Capture the cell that displays the provided text and extract its [X, Y] central coordinate. 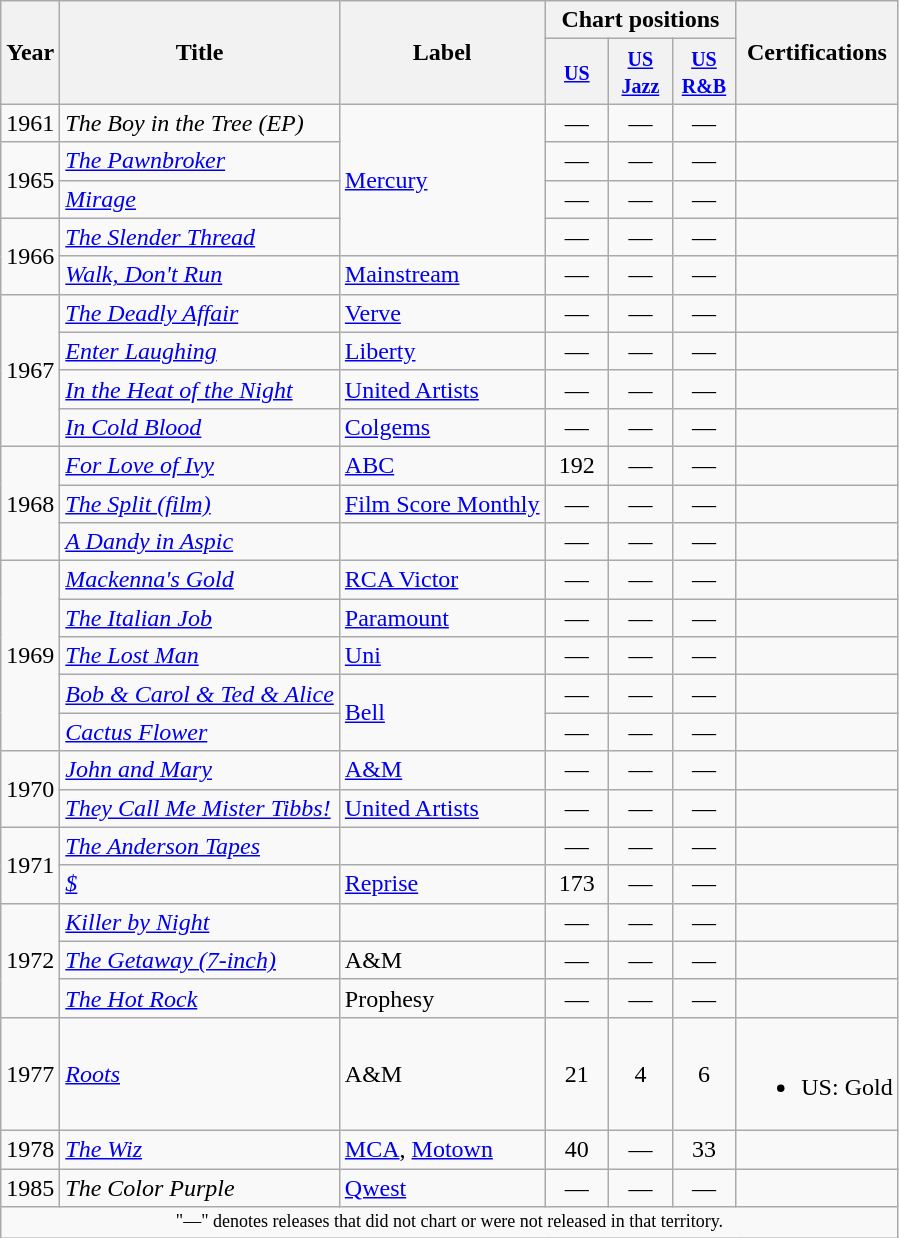
1972 [30, 960]
1971 [30, 865]
Bell [442, 713]
1985 [30, 1187]
The Getaway (7-inch) [200, 960]
Mainstream [442, 275]
US Jazz [641, 72]
6 [704, 1074]
US: Gold [817, 1074]
The Anderson Tapes [200, 846]
1968 [30, 503]
Walk, Don't Run [200, 275]
1978 [30, 1149]
John and Mary [200, 770]
The Color Purple [200, 1187]
Liberty [442, 351]
Colgems [442, 427]
"—" denotes releases that did not chart or were not released in that territory. [450, 1222]
Title [200, 52]
RCA Victor [442, 580]
Qwest [442, 1187]
33 [704, 1149]
Paramount [442, 618]
They Call Me Mister Tibbs! [200, 808]
$ [200, 884]
The Lost Man [200, 656]
192 [577, 465]
Certifications [817, 52]
Mercury [442, 180]
Killer by Night [200, 922]
The Hot Rock [200, 998]
The Wiz [200, 1149]
1966 [30, 256]
Mirage [200, 199]
US [577, 72]
The Boy in the Tree (EP) [200, 123]
The Slender Thread [200, 237]
1977 [30, 1074]
Label [442, 52]
The Italian Job [200, 618]
40 [577, 1149]
4 [641, 1074]
Bob & Carol & Ted & Alice [200, 694]
Roots [200, 1074]
A Dandy in Aspic [200, 542]
Uni [442, 656]
ABC [442, 465]
Chart positions [640, 20]
Film Score Monthly [442, 503]
1965 [30, 180]
Enter Laughing [200, 351]
Verve [442, 313]
1967 [30, 370]
For Love of Ivy [200, 465]
1969 [30, 656]
The Pawnbroker [200, 161]
US R&B [704, 72]
In the Heat of the Night [200, 389]
The Split (film) [200, 503]
173 [577, 884]
In Cold Blood [200, 427]
Mackenna's Gold [200, 580]
21 [577, 1074]
Reprise [442, 884]
The Deadly Affair [200, 313]
1961 [30, 123]
Prophesy [442, 998]
1970 [30, 789]
MCA, Motown [442, 1149]
Cactus Flower [200, 732]
Year [30, 52]
